Search for the cell housing the specified text and yield its (X, Y) center coordinate. 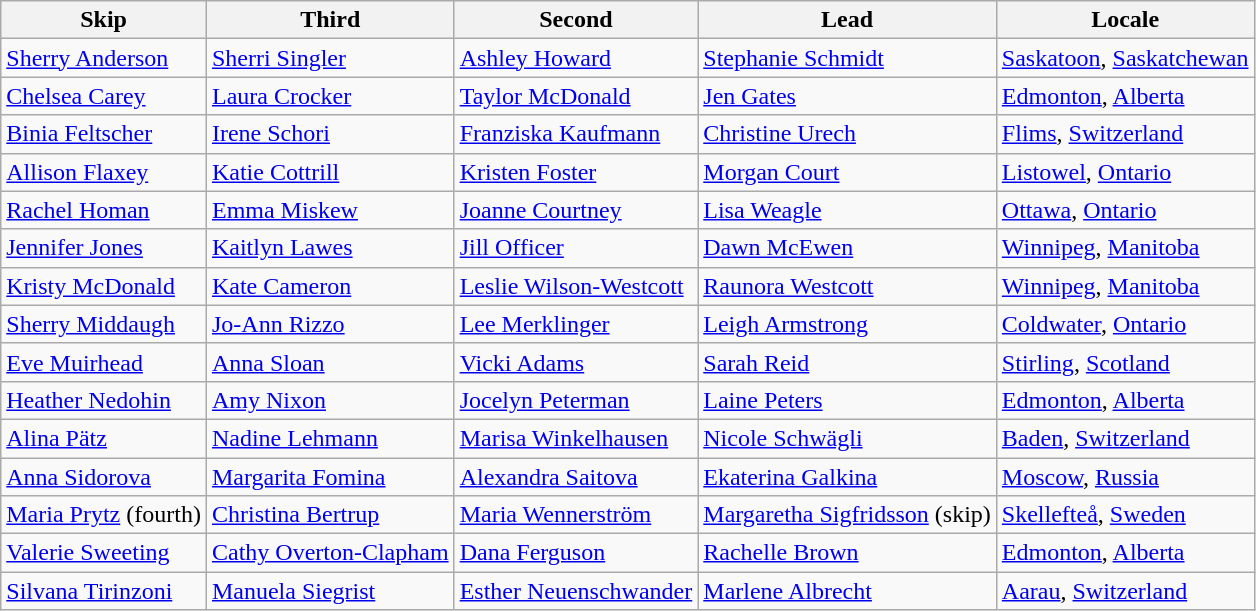
Sherry Middaugh (104, 324)
Manuela Siegrist (330, 591)
Christine Urech (848, 134)
Chelsea Carey (104, 96)
Vicki Adams (576, 362)
Lead (848, 20)
Margaretha Sigfridsson (skip) (848, 515)
Alexandra Saitova (576, 477)
Amy Nixon (330, 400)
Second (576, 20)
Dana Ferguson (576, 553)
Sherry Anderson (104, 58)
Joanne Courtney (576, 210)
Ekaterina Galkina (848, 477)
Binia Feltscher (104, 134)
Rachel Homan (104, 210)
Silvana Tirinzoni (104, 591)
Aarau, Switzerland (1125, 591)
Baden, Switzerland (1125, 438)
Skip (104, 20)
Jen Gates (848, 96)
Allison Flaxey (104, 172)
Anna Sloan (330, 362)
Anna Sidorova (104, 477)
Listowel, Ontario (1125, 172)
Morgan Court (848, 172)
Stirling, Scotland (1125, 362)
Kristy McDonald (104, 286)
Locale (1125, 20)
Heather Nedohin (104, 400)
Jennifer Jones (104, 248)
Jo-Ann Rizzo (330, 324)
Lee Merklinger (576, 324)
Sarah Reid (848, 362)
Nicole Schwägli (848, 438)
Eve Muirhead (104, 362)
Skellefteå, Sweden (1125, 515)
Irene Schori (330, 134)
Nadine Lehmann (330, 438)
Jocelyn Peterman (576, 400)
Leigh Armstrong (848, 324)
Stephanie Schmidt (848, 58)
Kate Cameron (330, 286)
Alina Pätz (104, 438)
Margarita Fomina (330, 477)
Raunora Westcott (848, 286)
Laine Peters (848, 400)
Rachelle Brown (848, 553)
Sherri Singler (330, 58)
Kaitlyn Lawes (330, 248)
Marlene Albrecht (848, 591)
Third (330, 20)
Katie Cottrill (330, 172)
Emma Miskew (330, 210)
Kristen Foster (576, 172)
Taylor McDonald (576, 96)
Lisa Weagle (848, 210)
Franziska Kaufmann (576, 134)
Maria Prytz (fourth) (104, 515)
Dawn McEwen (848, 248)
Valerie Sweeting (104, 553)
Coldwater, Ontario (1125, 324)
Laura Crocker (330, 96)
Christina Bertrup (330, 515)
Ottawa, Ontario (1125, 210)
Cathy Overton-Clapham (330, 553)
Leslie Wilson-Westcott (576, 286)
Marisa Winkelhausen (576, 438)
Jill Officer (576, 248)
Esther Neuenschwander (576, 591)
Flims, Switzerland (1125, 134)
Ashley Howard (576, 58)
Maria Wennerström (576, 515)
Saskatoon, Saskatchewan (1125, 58)
Moscow, Russia (1125, 477)
